Return [X, Y] of the center of cell containing provided text 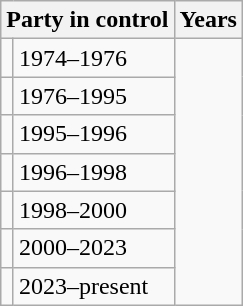
1998–2000 [94, 210]
Years [208, 20]
1976–1995 [94, 96]
1996–1998 [94, 172]
1974–1976 [94, 58]
2000–2023 [94, 248]
1995–1996 [94, 134]
Party in control [88, 20]
2023–present [94, 286]
